Return [X, Y] of the center of cell containing provided text 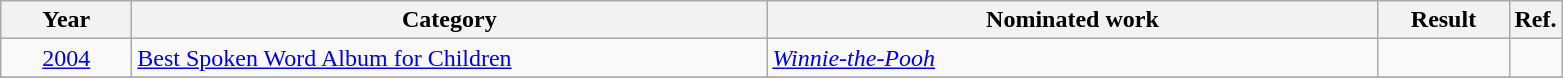
Best Spoken Word Album for Children [450, 58]
Winnie-the-Pooh [1072, 58]
Nominated work [1072, 20]
Category [450, 20]
Result [1444, 20]
2004 [66, 58]
Ref. [1536, 20]
Year [66, 20]
